From the cell containing the given text, extract its center point as [x, y] coordinate. 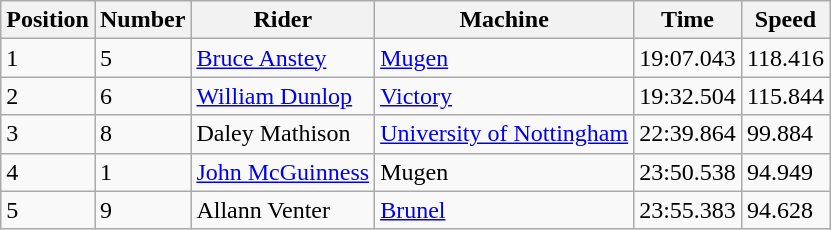
23:55.383 [688, 210]
4 [48, 172]
94.628 [785, 210]
115.844 [785, 96]
Bruce Anstey [283, 58]
Number [142, 20]
2 [48, 96]
19:07.043 [688, 58]
William Dunlop [283, 96]
Brunel [504, 210]
3 [48, 134]
19:32.504 [688, 96]
Daley Mathison [283, 134]
Speed [785, 20]
8 [142, 134]
University of Nottingham [504, 134]
9 [142, 210]
94.949 [785, 172]
99.884 [785, 134]
Allann Venter [283, 210]
22:39.864 [688, 134]
John McGuinness [283, 172]
Victory [504, 96]
23:50.538 [688, 172]
6 [142, 96]
118.416 [785, 58]
Rider [283, 20]
Time [688, 20]
Position [48, 20]
Machine [504, 20]
